Locate the cell with the specified text and output its (x, y) center coordinate. 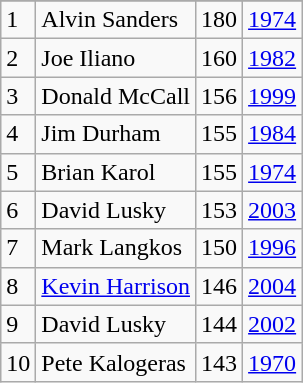
10 (18, 362)
3 (18, 96)
7 (18, 248)
Kevin Harrison (116, 286)
2 (18, 58)
1982 (272, 58)
Pete Kalogeras (116, 362)
146 (220, 286)
Mark Langkos (116, 248)
6 (18, 210)
1 (18, 20)
1996 (272, 248)
1970 (272, 362)
Joe Iliano (116, 58)
Alvin Sanders (116, 20)
2003 (272, 210)
156 (220, 96)
Brian Karol (116, 172)
144 (220, 324)
143 (220, 362)
2004 (272, 286)
4 (18, 134)
1984 (272, 134)
8 (18, 286)
Donald McCall (116, 96)
9 (18, 324)
Jim Durham (116, 134)
153 (220, 210)
1999 (272, 96)
150 (220, 248)
180 (220, 20)
5 (18, 172)
2002 (272, 324)
160 (220, 58)
